For the text-containing cell, return its midpoint in [x, y] coordinate format. 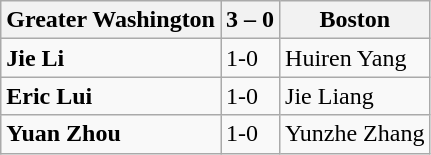
Jie Li [111, 58]
Huiren Yang [355, 58]
Yunzhe Zhang [355, 134]
Yuan Zhou [111, 134]
Jie Liang [355, 96]
Greater Washington [111, 20]
Eric Lui [111, 96]
3 – 0 [250, 20]
Boston [355, 20]
